Provide the (X, Y) coordinate of the cell's center where the given text is located.  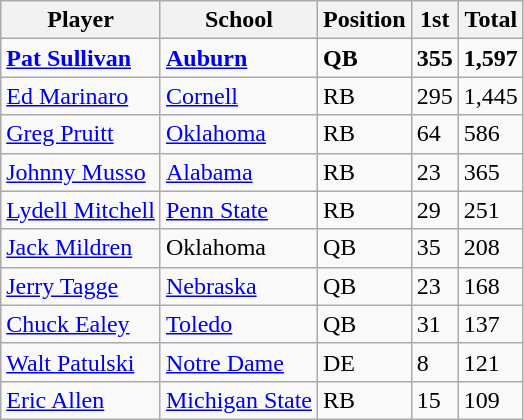
DE (364, 362)
1,445 (490, 96)
64 (434, 134)
365 (490, 172)
251 (490, 210)
208 (490, 248)
1,597 (490, 58)
Greg Pruitt (81, 134)
Jerry Tagge (81, 286)
Total (490, 20)
Chuck Ealey (81, 324)
8 (434, 362)
Michigan State (238, 400)
15 (434, 400)
29 (434, 210)
31 (434, 324)
Toledo (238, 324)
Eric Allen (81, 400)
137 (490, 324)
Jack Mildren (81, 248)
Notre Dame (238, 362)
295 (434, 96)
Ed Marinaro (81, 96)
355 (434, 58)
Pat Sullivan (81, 58)
586 (490, 134)
121 (490, 362)
Walt Patulski (81, 362)
Auburn (238, 58)
Cornell (238, 96)
Lydell Mitchell (81, 210)
35 (434, 248)
Alabama (238, 172)
Position (364, 20)
109 (490, 400)
168 (490, 286)
School (238, 20)
1st (434, 20)
Penn State (238, 210)
Johnny Musso (81, 172)
Nebraska (238, 286)
Player (81, 20)
